Output the [X, Y] coordinate of the center of the cell containing the given text.  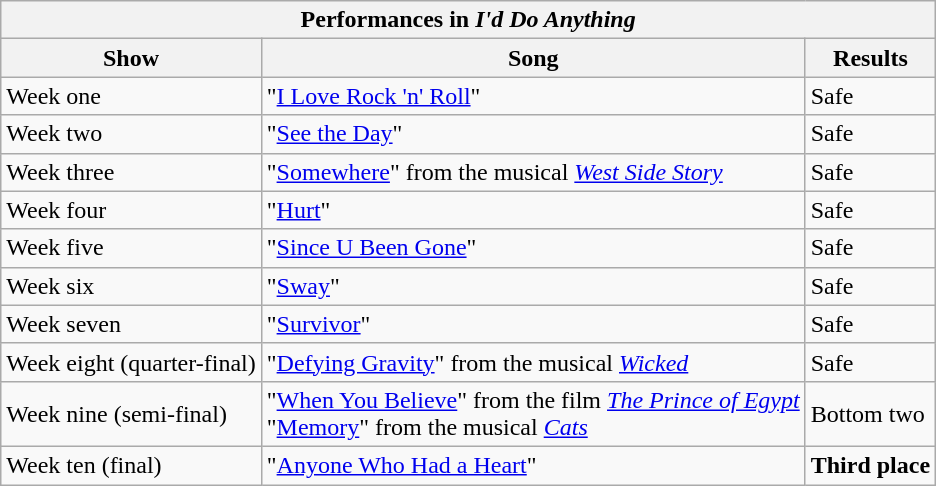
"Survivor" [533, 324]
Week five [132, 248]
"Hurt" [533, 210]
Results [870, 58]
"Somewhere" from the musical West Side Story [533, 172]
Song [533, 58]
Week eight (quarter-final) [132, 362]
Bottom two [870, 414]
Show [132, 58]
Week nine (semi-final) [132, 414]
Week seven [132, 324]
"Defying Gravity" from the musical Wicked [533, 362]
"Anyone Who Had a Heart" [533, 465]
"Since U Been Gone" [533, 248]
Week three [132, 172]
"Sway" [533, 286]
"See the Day" [533, 134]
Third place [870, 465]
Week ten (final) [132, 465]
Week one [132, 96]
Week six [132, 286]
Performances in I'd Do Anything [468, 20]
Week four [132, 210]
"When You Believe" from the film The Prince of Egypt"Memory" from the musical Cats [533, 414]
Week two [132, 134]
"I Love Rock 'n' Roll" [533, 96]
